Provide the (X, Y) coordinate of the cell's center where the given text is located.  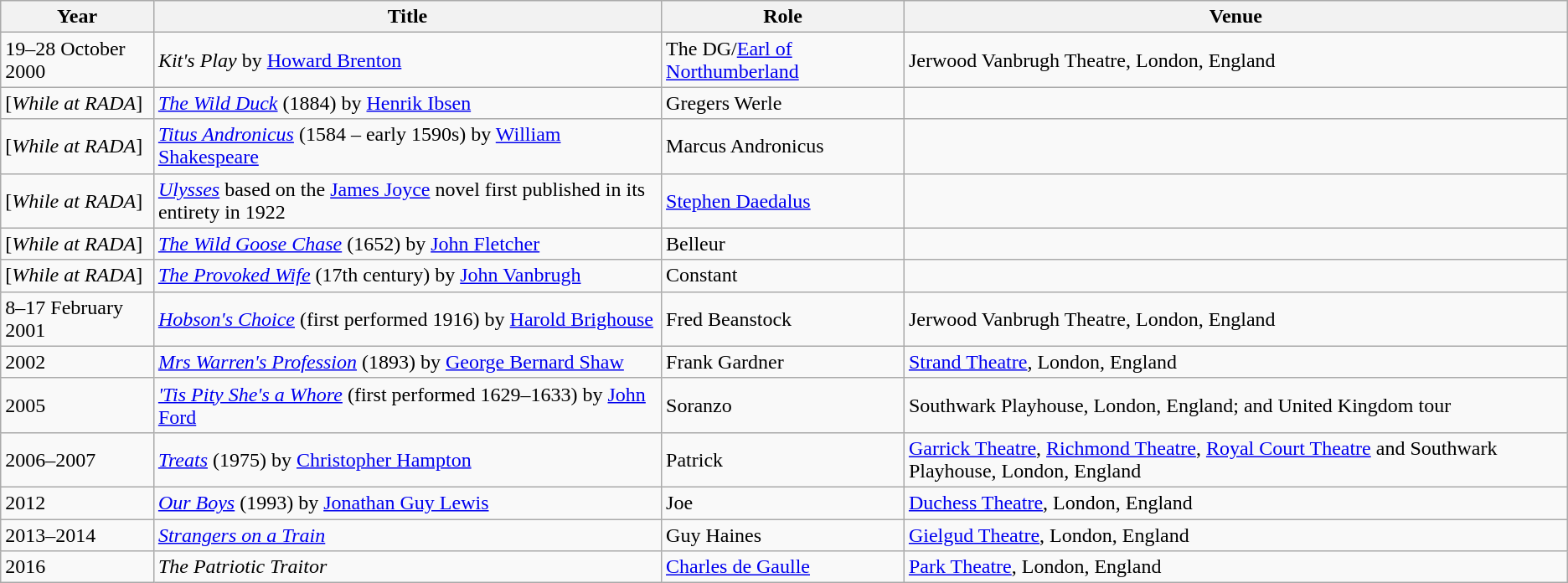
The Wild Goose Chase (1652) by John Fletcher (407, 244)
2006–2007 (77, 459)
The DG/Earl of Northumberland (783, 60)
2005 (77, 405)
Treats (1975) by Christopher Hampton (407, 459)
Year (77, 17)
Duchess Theatre, London, England (1235, 503)
'Tis Pity She's a Whore (first performed 1629–1633) by John Ford (407, 405)
Garrick Theatre, Richmond Theatre, Royal Court Theatre and Southwark Playhouse, London, England (1235, 459)
Southwark Playhouse, London, England; and United Kingdom tour (1235, 405)
Titus Andronicus (1584 – early 1590s) by William Shakespeare (407, 146)
Marcus Andronicus (783, 146)
The Wild Duck (1884) by Henrik Ibsen (407, 103)
Belleur (783, 244)
Patrick (783, 459)
Joe (783, 503)
Charles de Gaulle (783, 567)
2012 (77, 503)
Title (407, 17)
2016 (77, 567)
Guy Haines (783, 535)
The Provoked Wife (17th century) by John Vanbrugh (407, 276)
Kit's Play by Howard Brenton (407, 60)
Constant (783, 276)
Venue (1235, 17)
Hobson's Choice (first performed 1916) by Harold Brighouse (407, 318)
Strand Theatre, London, England (1235, 362)
19–28 October 2000 (77, 60)
Our Boys (1993) by Jonathan Guy Lewis (407, 503)
Ulysses based on the James Joyce novel first published in its entirety in 1922 (407, 201)
Mrs Warren's Profession (1893) by George Bernard Shaw (407, 362)
Frank Gardner (783, 362)
Strangers on a Train (407, 535)
Soranzo (783, 405)
2013–2014 (77, 535)
Stephen Daedalus (783, 201)
Fred Beanstock (783, 318)
The Patriotic Traitor (407, 567)
Gregers Werle (783, 103)
Gielgud Theatre, London, England (1235, 535)
2002 (77, 362)
8–17 February 2001 (77, 318)
Park Theatre, London, England (1235, 567)
Role (783, 17)
